Extract the (x, y) coordinate from the center of the cell holding the provided text.  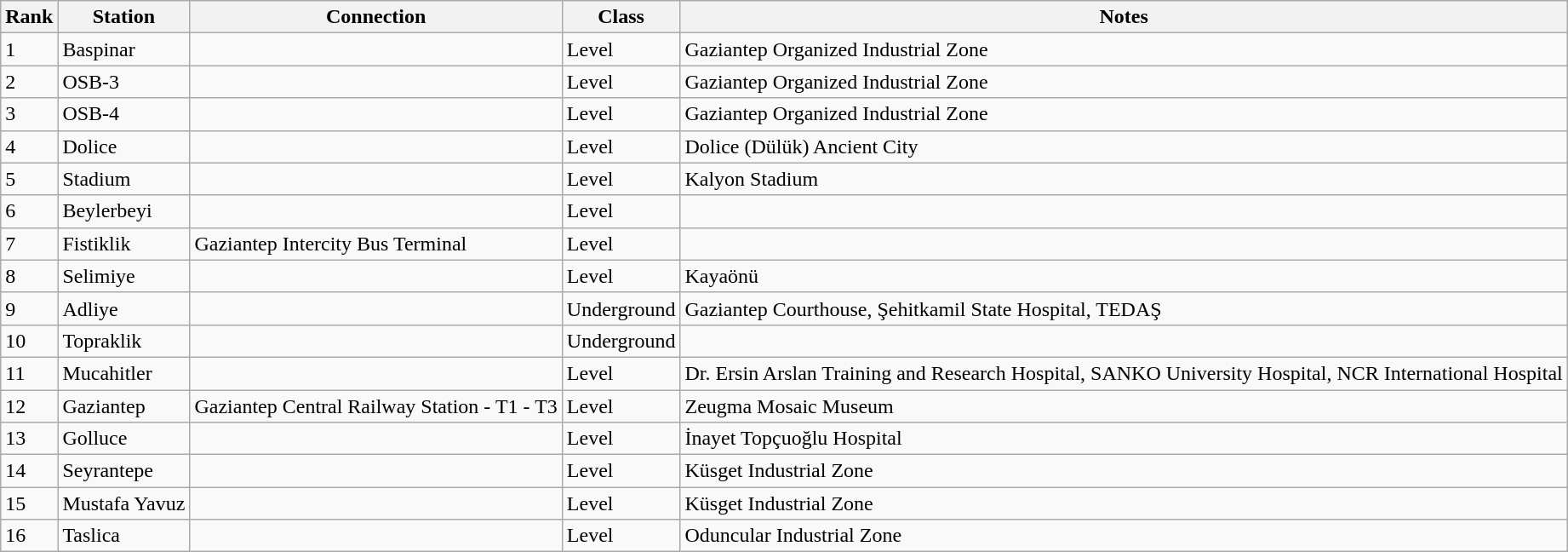
Mucahitler (124, 373)
5 (29, 179)
Gaziantep (124, 406)
Stadium (124, 179)
12 (29, 406)
İnayet Topçuoğlu Hospital (1124, 439)
Taslica (124, 536)
Class (621, 17)
Gaziantep Intercity Bus Terminal (376, 244)
13 (29, 439)
3 (29, 114)
9 (29, 308)
Seyrantepe (124, 471)
1 (29, 49)
14 (29, 471)
10 (29, 341)
Topraklik (124, 341)
OSB-4 (124, 114)
Notes (1124, 17)
Golluce (124, 439)
Selimiye (124, 276)
Kayaönü (1124, 276)
Kalyon Stadium (1124, 179)
6 (29, 211)
Dr. Ersin Arslan Training and Research Hospital, SANKO University Hospital, NCR International Hospital (1124, 373)
Gaziantep Central Railway Station - T1 - T3 (376, 406)
Gaziantep Courthouse, Şehitkamil State Hospital, TEDAŞ (1124, 308)
7 (29, 244)
8 (29, 276)
Rank (29, 17)
Connection (376, 17)
11 (29, 373)
Fistiklik (124, 244)
OSB-3 (124, 82)
Zeugma Mosaic Museum (1124, 406)
Beylerbeyi (124, 211)
4 (29, 147)
Oduncular Industrial Zone (1124, 536)
Dolice (124, 147)
Station (124, 17)
16 (29, 536)
15 (29, 503)
Mustafa Yavuz (124, 503)
2 (29, 82)
Baspinar (124, 49)
Adliye (124, 308)
Dolice (Dülük) Ancient City (1124, 147)
